Find where the given text appears and provide that cell's center as (X, Y) coordinate. 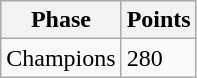
Points (158, 20)
Champions (61, 58)
Phase (61, 20)
280 (158, 58)
